Pinpoint the cell where the given text exists, returning its [x, y] midpoint coordinate. 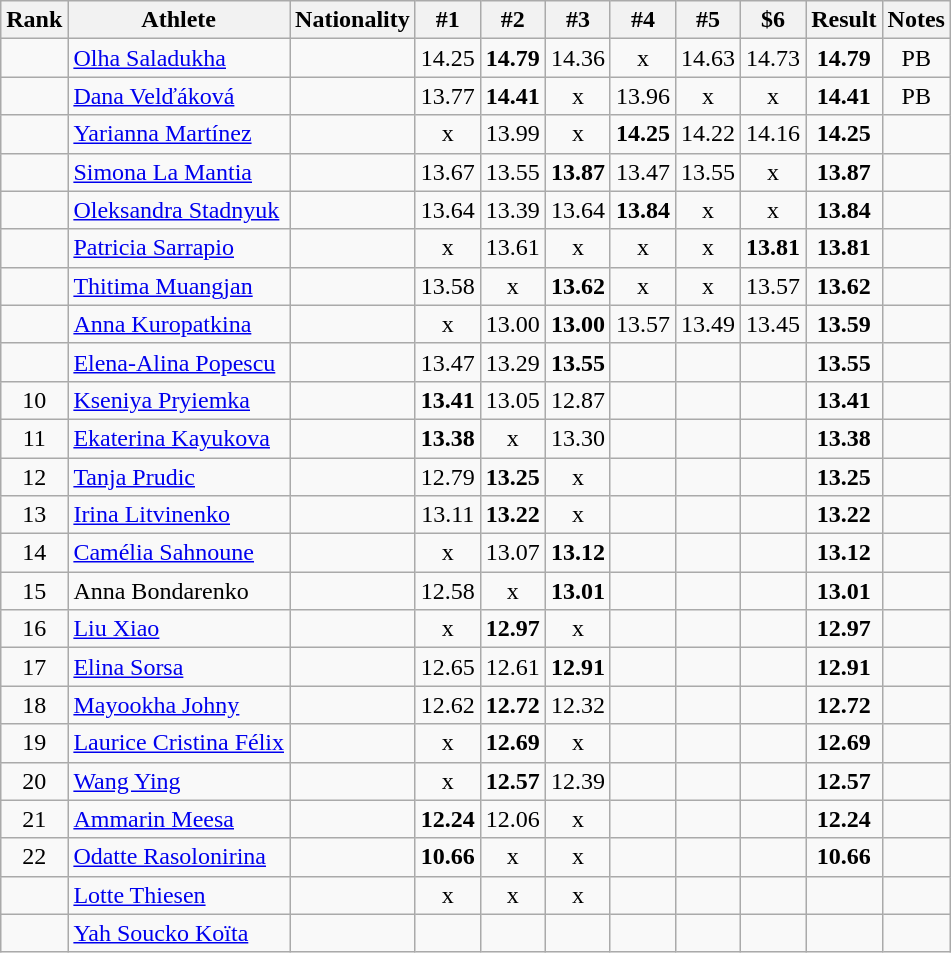
Camélia Sahnoune [179, 553]
Ekaterina Kayukova [179, 438]
12.58 [448, 591]
12.79 [448, 477]
16 [34, 629]
13.30 [578, 438]
13.96 [642, 96]
13.99 [512, 134]
12 [34, 477]
14.36 [578, 58]
14.22 [708, 134]
13 [34, 515]
13.39 [512, 210]
Olha Saladukha [179, 58]
Anna Bondarenko [179, 591]
13.11 [448, 515]
Irina Litvinenko [179, 515]
13.77 [448, 96]
12.32 [578, 705]
12.87 [578, 400]
#4 [642, 20]
Dana Velďáková [179, 96]
19 [34, 743]
Elina Sorsa [179, 667]
Kseniya Pryiemka [179, 400]
12.39 [578, 781]
Nationality [353, 20]
13.05 [512, 400]
13.45 [774, 324]
12.65 [448, 667]
#3 [578, 20]
10 [34, 400]
13.59 [844, 324]
13.58 [448, 286]
Simona La Mantia [179, 172]
13.61 [512, 248]
22 [34, 857]
14 [34, 553]
Result [844, 20]
Elena-Alina Popescu [179, 362]
12.06 [512, 819]
Thitima Muangjan [179, 286]
Yah Soucko Koïta [179, 933]
Mayookha Johny [179, 705]
#1 [448, 20]
Laurice Cristina Félix [179, 743]
Lotte Thiesen [179, 895]
11 [34, 438]
#5 [708, 20]
Tanja Prudic [179, 477]
14.16 [774, 134]
#2 [512, 20]
Rank [34, 20]
17 [34, 667]
Patricia Sarrapio [179, 248]
Notes [916, 20]
20 [34, 781]
$6 [774, 20]
Ammarin Meesa [179, 819]
Odatte Rasolonirina [179, 857]
Wang Ying [179, 781]
15 [34, 591]
18 [34, 705]
Yarianna Martínez [179, 134]
13.49 [708, 324]
12.61 [512, 667]
21 [34, 819]
12.62 [448, 705]
Athlete [179, 20]
Anna Kuropatkina [179, 324]
Oleksandra Stadnyuk [179, 210]
14.73 [774, 58]
Liu Xiao [179, 629]
14.63 [708, 58]
13.67 [448, 172]
13.29 [512, 362]
13.07 [512, 553]
